Return [X, Y] of the center of cell containing provided text 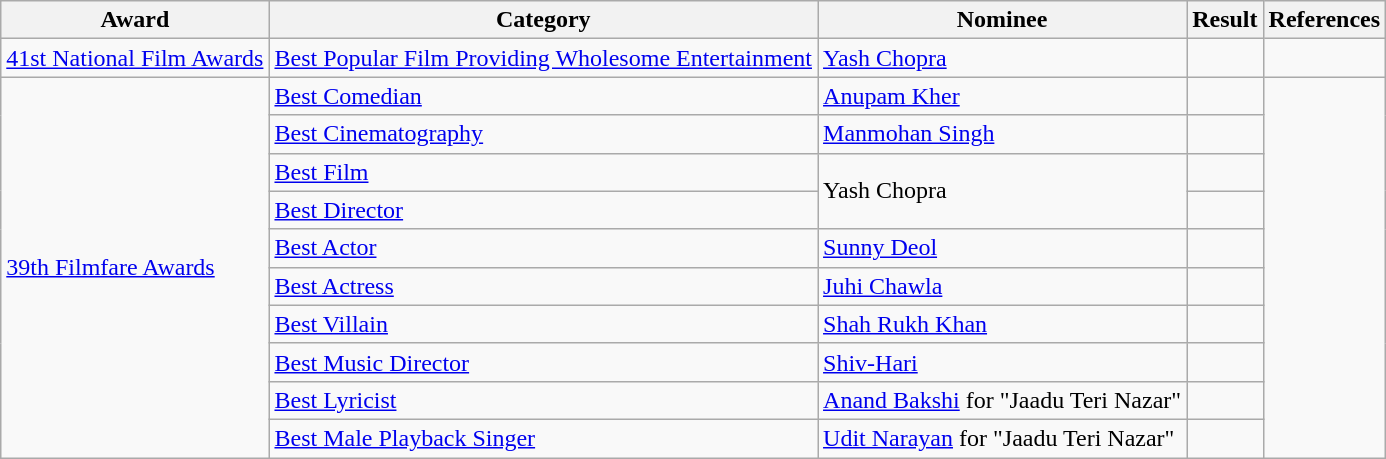
Best Director [544, 210]
Best Villain [544, 324]
Best Male Playback Singer [544, 438]
Best Film [544, 172]
Nominee [1002, 20]
39th Filmfare Awards [135, 268]
Award [135, 20]
Anupam Kher [1002, 96]
Anand Bakshi for "Jaadu Teri Nazar" [1002, 400]
41st National Film Awards [135, 58]
Juhi Chawla [1002, 286]
Best Music Director [544, 362]
Best Popular Film Providing Wholesome Entertainment [544, 58]
Best Actor [544, 248]
Shah Rukh Khan [1002, 324]
Result [1225, 20]
Best Cinematography [544, 134]
Manmohan Singh [1002, 134]
Category [544, 20]
Best Actress [544, 286]
References [1324, 20]
Best Comedian [544, 96]
Udit Narayan for "Jaadu Teri Nazar" [1002, 438]
Sunny Deol [1002, 248]
Shiv-Hari [1002, 362]
Best Lyricist [544, 400]
